Return the [x, y] coordinate for the center point of the cell that contains the specified text.  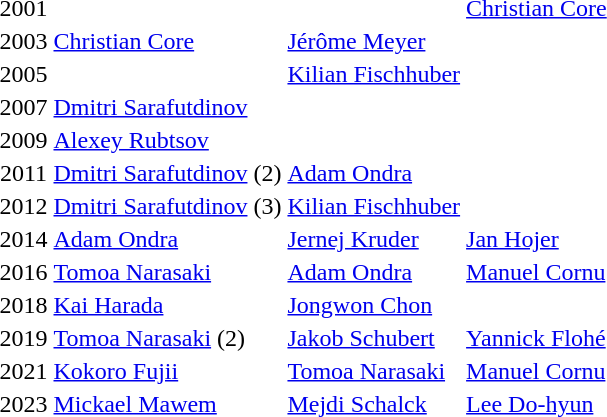
Kokoro Fujii [168, 371]
Dmitri Sarafutdinov [168, 107]
Kai Harada [168, 305]
Jakob Schubert [374, 338]
Alexey Rubtsov [168, 140]
Jongwon Chon [374, 305]
Dmitri Sarafutdinov (2) [168, 173]
Christian Core [168, 41]
Tomoa Narasaki (2) [168, 338]
Jérôme Meyer [374, 41]
Jernej Kruder [374, 239]
Dmitri Sarafutdinov (3) [168, 206]
